Capture the cell that displays the provided text and extract its (x, y) central coordinate. 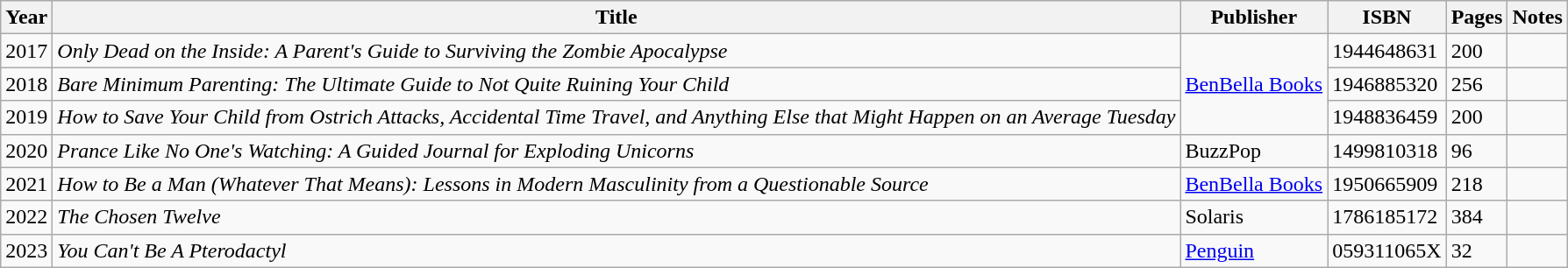
Notes (1537, 18)
Prance Like No One's Watching: A Guided Journal for Exploding Unicorns (617, 151)
2022 (26, 217)
Only Dead on the Inside: A Parent's Guide to Surviving the Zombie Apocalypse (617, 51)
BuzzPop (1254, 151)
Pages (1477, 18)
1499810318 (1387, 151)
256 (1477, 84)
You Can't Be A Pterodactyl (617, 250)
1786185172 (1387, 217)
How to Save Your Child from Ostrich Attacks, Accidental Time Travel, and Anything Else that Might Happen on an Average Tuesday (617, 117)
2018 (26, 84)
384 (1477, 217)
How to Be a Man (Whatever That Means): Lessons in Modern Masculinity from a Questionable Source (617, 184)
Title (617, 18)
1946885320 (1387, 84)
2023 (26, 250)
1948836459 (1387, 117)
Solaris (1254, 217)
059311065X (1387, 250)
2021 (26, 184)
96 (1477, 151)
Bare Minimum Parenting: The Ultimate Guide to Not Quite Ruining Your Child (617, 84)
Year (26, 18)
32 (1477, 250)
1944648631 (1387, 51)
Penguin (1254, 250)
ISBN (1387, 18)
2019 (26, 117)
218 (1477, 184)
2020 (26, 151)
1950665909 (1387, 184)
2017 (26, 51)
The Chosen Twelve (617, 217)
Publisher (1254, 18)
